Capture the cell that displays the provided text and extract its [X, Y] central coordinate. 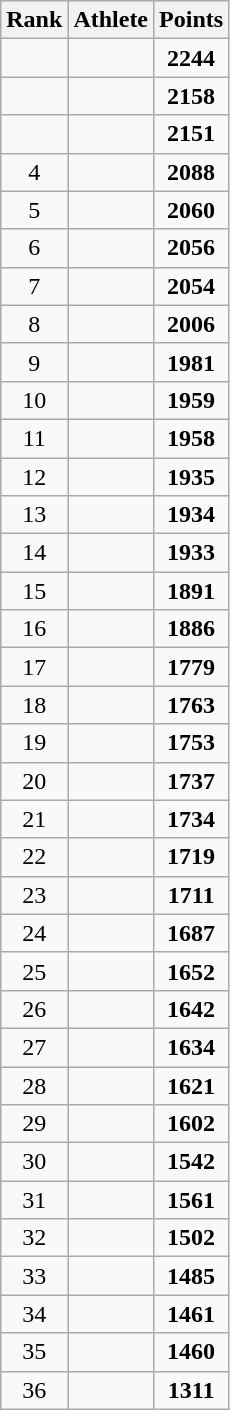
1460 [192, 1352]
1753 [192, 743]
27 [34, 1047]
1311 [192, 1390]
Athlete [111, 20]
1711 [192, 895]
10 [34, 400]
1933 [192, 553]
2056 [192, 248]
1602 [192, 1124]
12 [34, 477]
36 [34, 1390]
1886 [192, 629]
26 [34, 1009]
21 [34, 819]
1779 [192, 667]
1719 [192, 857]
2158 [192, 96]
1461 [192, 1314]
19 [34, 743]
1687 [192, 933]
24 [34, 933]
4 [34, 172]
17 [34, 667]
1485 [192, 1276]
35 [34, 1352]
16 [34, 629]
7 [34, 286]
1621 [192, 1085]
Rank [34, 20]
30 [34, 1162]
33 [34, 1276]
31 [34, 1200]
20 [34, 781]
2151 [192, 134]
6 [34, 248]
1934 [192, 515]
11 [34, 438]
1981 [192, 362]
1652 [192, 971]
25 [34, 971]
1542 [192, 1162]
1634 [192, 1047]
1734 [192, 819]
8 [34, 324]
2060 [192, 210]
1502 [192, 1238]
13 [34, 515]
1737 [192, 781]
1958 [192, 438]
32 [34, 1238]
18 [34, 705]
2054 [192, 286]
2244 [192, 58]
1959 [192, 400]
Points [192, 20]
5 [34, 210]
29 [34, 1124]
1891 [192, 591]
2006 [192, 324]
14 [34, 553]
15 [34, 591]
28 [34, 1085]
34 [34, 1314]
9 [34, 362]
1561 [192, 1200]
1935 [192, 477]
22 [34, 857]
2088 [192, 172]
1642 [192, 1009]
1763 [192, 705]
23 [34, 895]
